Capture the cell that displays the provided text and extract its (X, Y) central coordinate. 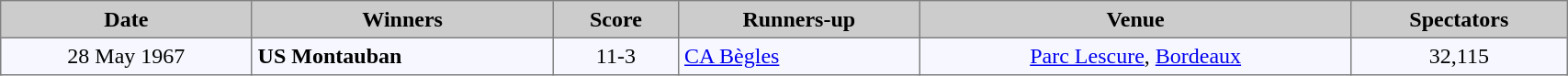
Winners (402, 19)
US Montauban (402, 56)
Venue (1135, 19)
Runners-up (799, 19)
CA Bègles (799, 56)
Parc Lescure, Bordeaux (1135, 56)
32,115 (1459, 56)
28 May 1967 (127, 56)
Date (127, 19)
Spectators (1459, 19)
11-3 (615, 56)
Score (615, 19)
